From the cell containing the given text, extract its center point as (X, Y) coordinate. 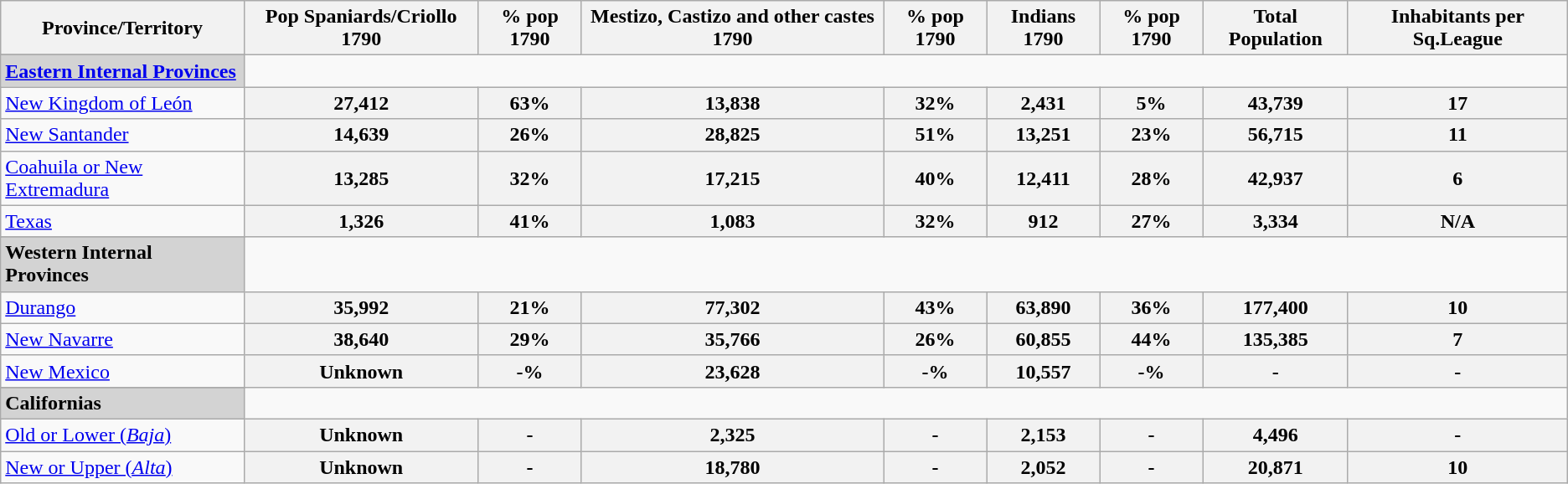
135,385 (1275, 339)
43,739 (1275, 103)
18,780 (732, 466)
Total Population (1275, 28)
2,153 (1044, 435)
2,325 (732, 435)
28,825 (732, 135)
29% (529, 339)
27,412 (361, 103)
New Mexico (122, 371)
38,640 (361, 339)
11 (1457, 135)
14,639 (361, 135)
17,215 (732, 178)
New Santander (122, 135)
4,496 (1275, 435)
N/A (1457, 221)
Pop Spaniards/Criollo 1790 (361, 28)
912 (1044, 221)
Mestizo, Castizo and other castes 1790 (732, 28)
Coahuila or New Extremadura (122, 178)
Indians 1790 (1044, 28)
23,628 (732, 371)
23% (1151, 135)
Inhabitants per Sq.League (1457, 28)
77,302 (732, 307)
63% (529, 103)
27% (1151, 221)
1,083 (732, 221)
35,766 (732, 339)
2,052 (1044, 466)
1,326 (361, 221)
3,334 (1275, 221)
13,838 (732, 103)
New Kingdom of León (122, 103)
6 (1457, 178)
Californias (122, 403)
Texas (122, 221)
Eastern Internal Provinces (122, 71)
13,251 (1044, 135)
17 (1457, 103)
12,411 (1044, 178)
21% (529, 307)
40% (935, 178)
Western Internal Provinces (122, 265)
7 (1457, 339)
177,400 (1275, 307)
42,937 (1275, 178)
Durango (122, 307)
New or Upper (Alta) (122, 466)
56,715 (1275, 135)
13,285 (361, 178)
Province/Territory (122, 28)
28% (1151, 178)
Old or Lower (Baja) (122, 435)
2,431 (1044, 103)
43% (935, 307)
35,992 (361, 307)
63,890 (1044, 307)
New Navarre (122, 339)
51% (935, 135)
41% (529, 221)
36% (1151, 307)
60,855 (1044, 339)
5% (1151, 103)
10,557 (1044, 371)
44% (1151, 339)
20,871 (1275, 466)
